Locate the cell with the specified text and output its [x, y] center coordinate. 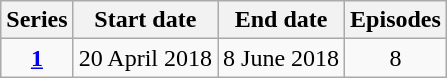
Series [37, 20]
8 June 2018 [282, 58]
Start date [145, 20]
20 April 2018 [145, 58]
End date [282, 20]
1 [37, 58]
8 [396, 58]
Episodes [396, 20]
